Detect which cell encompasses the target text, then output its (X, Y) center coordinate. 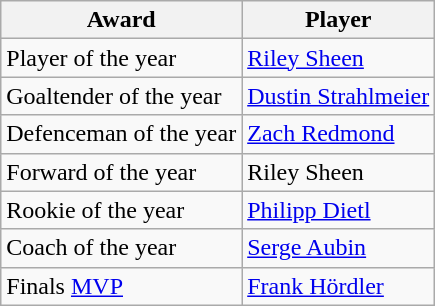
Player of the year (122, 58)
Forward of the year (122, 172)
Rookie of the year (122, 210)
Goaltender of the year (122, 96)
Defenceman of the year (122, 134)
Coach of the year (122, 248)
Frank Hördler (338, 286)
Player (338, 20)
Serge Aubin (338, 248)
Zach Redmond (338, 134)
Finals MVP (122, 286)
Dustin Strahlmeier (338, 96)
Philipp Dietl (338, 210)
Award (122, 20)
